Extract the (X, Y) coordinate from the center of the cell holding the provided text.  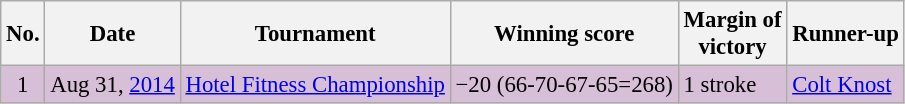
Hotel Fitness Championship (315, 85)
1 stroke (732, 85)
1 (23, 85)
Winning score (564, 34)
Tournament (315, 34)
Aug 31, 2014 (112, 85)
−20 (66-70-67-65=268) (564, 85)
No. (23, 34)
Runner-up (846, 34)
Colt Knost (846, 85)
Date (112, 34)
Margin ofvictory (732, 34)
